Output the (x, y) coordinate of the center of the cell containing the given text.  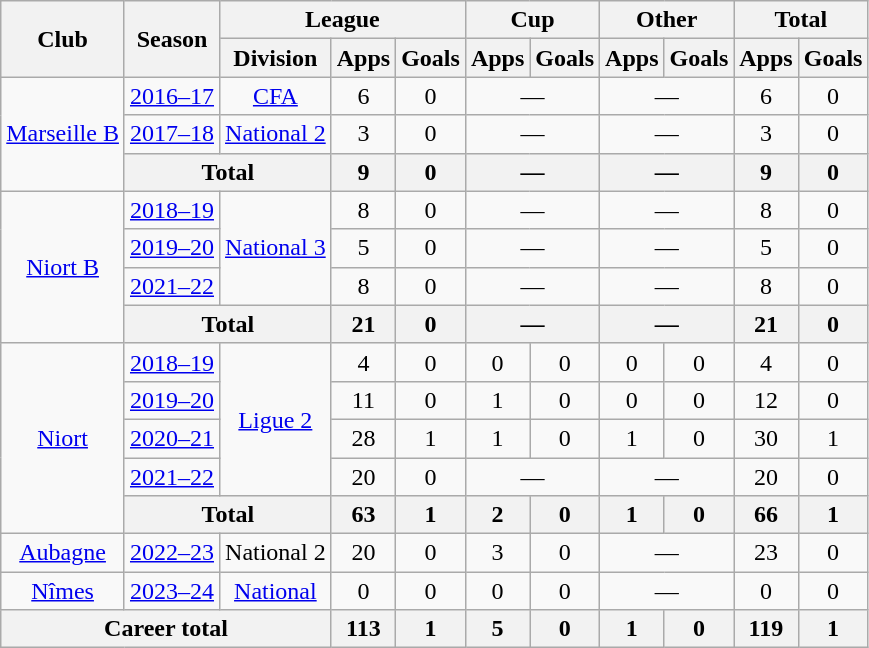
2 (497, 515)
Marseille B (63, 134)
2017–18 (172, 134)
30 (766, 438)
Cup (532, 20)
28 (363, 438)
2016–17 (172, 96)
23 (766, 553)
63 (363, 515)
Niort B (63, 267)
Nîmes (63, 591)
CFA (276, 96)
2020–21 (172, 438)
12 (766, 400)
Season (172, 39)
Other (667, 20)
66 (766, 515)
Ligue 2 (276, 419)
113 (363, 629)
Aubagne (63, 553)
National 3 (276, 248)
11 (363, 400)
National (276, 591)
Club (63, 39)
Niort (63, 438)
2022–23 (172, 553)
Division (276, 58)
League (343, 20)
2023–24 (172, 591)
119 (766, 629)
Career total (166, 629)
